Identify which cell holds the provided text, then report its (x, y) central coordinate. 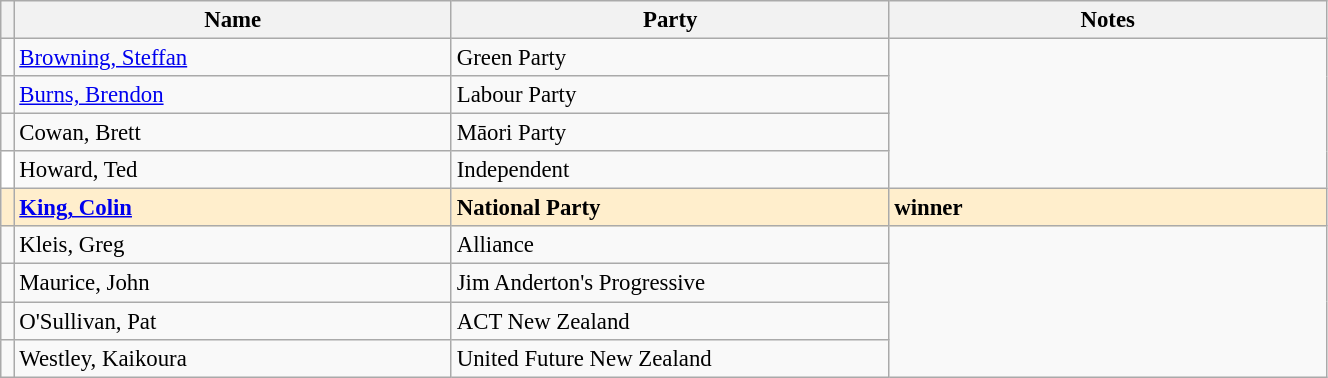
O'Sullivan, Pat (232, 321)
winner (1108, 208)
Cowan, Brett (232, 133)
Westley, Kaikoura (232, 358)
National Party (670, 208)
Notes (1108, 20)
Māori Party (670, 133)
Burns, Brendon (232, 95)
Jim Anderton's Progressive (670, 283)
Party (670, 20)
Browning, Steffan (232, 58)
Alliance (670, 245)
Independent (670, 170)
Labour Party (670, 95)
Howard, Ted (232, 170)
Name (232, 20)
Kleis, Greg (232, 245)
ACT New Zealand (670, 321)
United Future New Zealand (670, 358)
Green Party (670, 58)
King, Colin (232, 208)
Maurice, John (232, 283)
